Extract the [x, y] coordinate from the center of the cell holding the provided text.  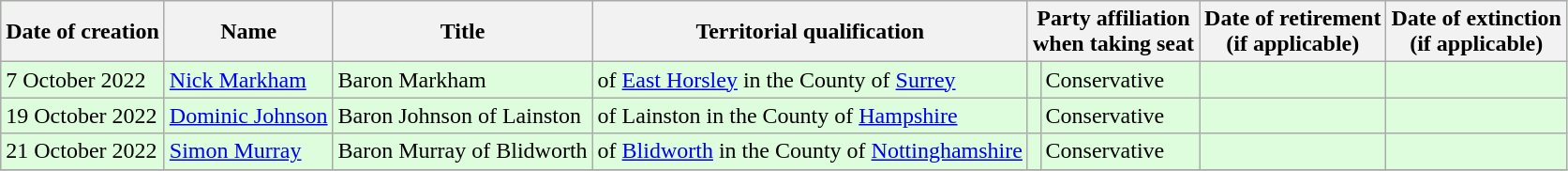
Date of extinction(if applicable) [1476, 32]
Dominic Johnson [248, 116]
of Lainston in the County of Hampshire [810, 116]
21 October 2022 [82, 151]
7 October 2022 [82, 80]
of Blidworth in the County of Nottinghamshire [810, 151]
Title [463, 32]
Nick Markham [248, 80]
Party affiliationwhen taking seat [1113, 32]
Territorial qualification [810, 32]
19 October 2022 [82, 116]
Name [248, 32]
Date of retirement(if applicable) [1293, 32]
Date of creation [82, 32]
Baron Murray of Blidworth [463, 151]
of East Horsley in the County of Surrey [810, 80]
Simon Murray [248, 151]
Baron Johnson of Lainston [463, 116]
Baron Markham [463, 80]
